Search for the cell housing the specified text and yield its (X, Y) center coordinate. 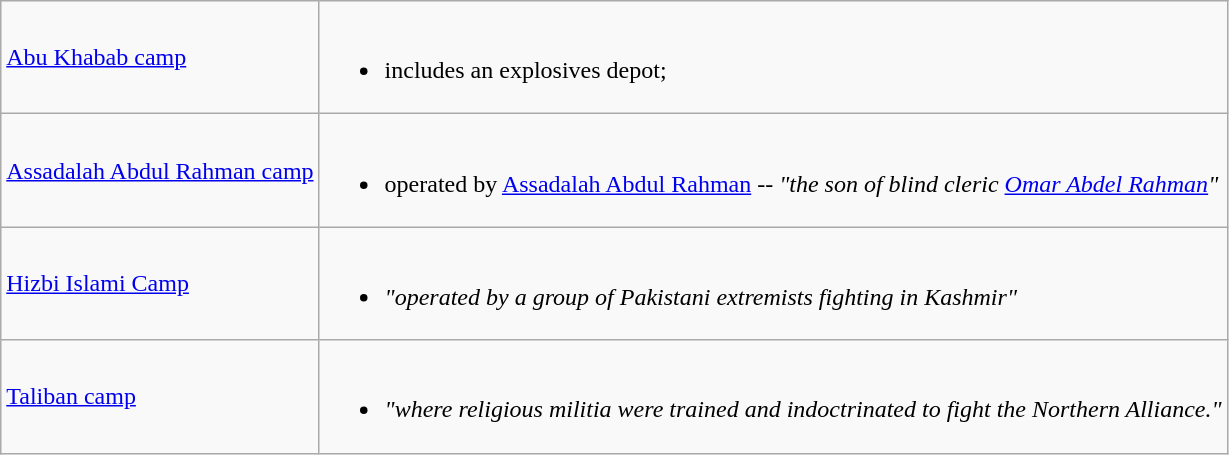
includes an explosives depot; (773, 58)
Hizbi Islami Camp (160, 284)
"where religious militia were trained and indoctrinated to fight the Northern Alliance." (773, 396)
operated by Assadalah Abdul Rahman -- "the son of blind cleric Omar Abdel Rahman" (773, 170)
Abu Khabab camp (160, 58)
Assadalah Abdul Rahman camp (160, 170)
Taliban camp (160, 396)
"operated by a group of Pakistani extremists fighting in Kashmir" (773, 284)
